Identify which cell holds the provided text, then report its (X, Y) central coordinate. 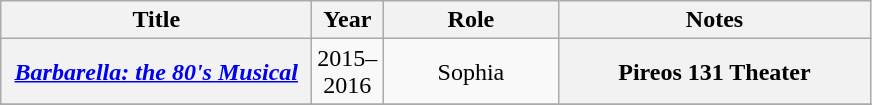
Year (348, 20)
Role (471, 20)
Sophia (471, 72)
Pireos 131 Theater (714, 72)
Notes (714, 20)
Barbarella: the 80's Musical (156, 72)
2015–2016 (348, 72)
Title (156, 20)
